Output the [X, Y] coordinate of the center of the cell containing the given text.  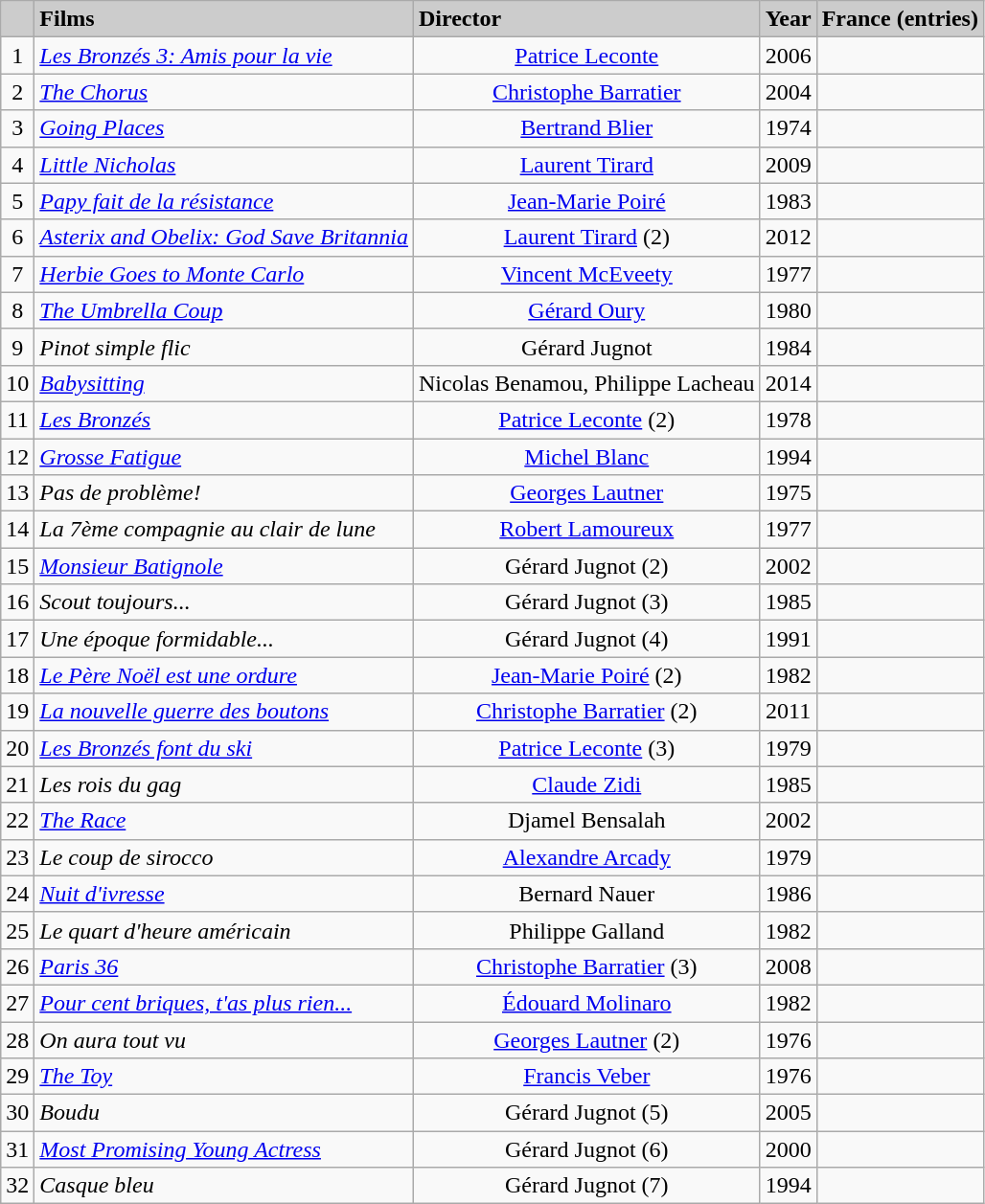
Laurent Tirard (2) [586, 238]
1975 [788, 493]
Director [586, 19]
15 [17, 566]
23 [17, 857]
Claude Zidi [586, 784]
4 [17, 165]
2011 [788, 712]
Scout toujours... [224, 602]
2008 [788, 966]
Bernard Nauer [586, 894]
Michel Blanc [586, 457]
Laurent Tirard [586, 165]
18 [17, 675]
Le Père Noël est une ordure [224, 675]
1983 [788, 201]
Papy fait de la résistance [224, 201]
The Chorus [224, 92]
Philippe Galland [586, 930]
2005 [788, 1113]
France (entries) [900, 19]
1991 [788, 639]
20 [17, 748]
28 [17, 1039]
Édouard Molinaro [586, 1003]
Djamel Bensalah [586, 821]
26 [17, 966]
Les Bronzés font du ski [224, 748]
La 7ème compagnie au clair de lune [224, 530]
2006 [788, 56]
29 [17, 1077]
2014 [788, 383]
10 [17, 383]
Gérard Jugnot (6) [586, 1149]
1986 [788, 894]
2004 [788, 92]
Films [224, 19]
On aura tout vu [224, 1039]
Most Promising Young Actress [224, 1149]
Pinot simple flic [224, 347]
Monsieur Batignole [224, 566]
Casque bleu [224, 1186]
Gérard Jugnot [586, 347]
Les Bronzés 3: Amis pour la vie [224, 56]
Babysitting [224, 383]
Patrice Leconte (3) [586, 748]
3 [17, 128]
21 [17, 784]
The Umbrella Coup [224, 310]
Alexandre Arcady [586, 857]
Going Places [224, 128]
Herbie Goes to Monte Carlo [224, 274]
6 [17, 238]
Francis Veber [586, 1077]
2 [17, 92]
Le quart d'heure américain [224, 930]
Nuit d'ivresse [224, 894]
Patrice Leconte [586, 56]
Vincent McEveety [586, 274]
8 [17, 310]
Grosse Fatigue [224, 457]
Christophe Barratier [586, 92]
Christophe Barratier (2) [586, 712]
16 [17, 602]
Une époque formidable... [224, 639]
17 [17, 639]
Patrice Leconte (2) [586, 420]
2012 [788, 238]
Jean-Marie Poiré (2) [586, 675]
Gérard Jugnot (7) [586, 1186]
1 [17, 56]
Boudu [224, 1113]
Jean-Marie Poiré [586, 201]
14 [17, 530]
1980 [788, 310]
Les Bronzés [224, 420]
Pour cent briques, t'as plus rien... [224, 1003]
Les rois du gag [224, 784]
Christophe Barratier (3) [586, 966]
Le coup de sirocco [224, 857]
Robert Lamoureux [586, 530]
Asterix and Obelix: God Save Britannia [224, 238]
1978 [788, 420]
2009 [788, 165]
Pas de problème! [224, 493]
1974 [788, 128]
2000 [788, 1149]
9 [17, 347]
Year [788, 19]
Gérard Jugnot (2) [586, 566]
Gérard Oury [586, 310]
32 [17, 1186]
Paris 36 [224, 966]
7 [17, 274]
12 [17, 457]
30 [17, 1113]
Bertrand Blier [586, 128]
24 [17, 894]
The Race [224, 821]
5 [17, 201]
1984 [788, 347]
Little Nicholas [224, 165]
Georges Lautner (2) [586, 1039]
Gérard Jugnot (3) [586, 602]
25 [17, 930]
19 [17, 712]
13 [17, 493]
11 [17, 420]
Georges Lautner [586, 493]
Gérard Jugnot (5) [586, 1113]
22 [17, 821]
Nicolas Benamou, Philippe Lacheau [586, 383]
27 [17, 1003]
31 [17, 1149]
The Toy [224, 1077]
Gérard Jugnot (4) [586, 639]
La nouvelle guerre des boutons [224, 712]
